Output the (X, Y) coordinate of the center of the cell containing the given text.  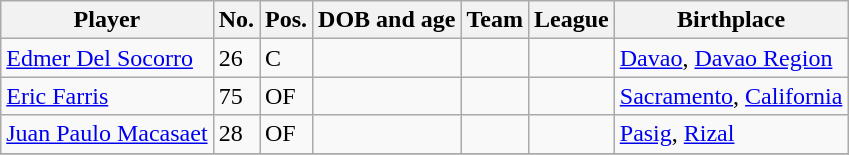
DOB and age (387, 20)
Eric Farris (107, 96)
Player (107, 20)
Juan Paulo Macasaet (107, 134)
Team (495, 20)
No. (236, 20)
Birthplace (731, 20)
Pasig, Rizal (731, 134)
Davao, Davao Region (731, 58)
75 (236, 96)
28 (236, 134)
League (572, 20)
C (286, 58)
Pos. (286, 20)
26 (236, 58)
Edmer Del Socorro (107, 58)
Sacramento, California (731, 96)
